Return the [X, Y] coordinate for the center point of the cell that contains the specified text.  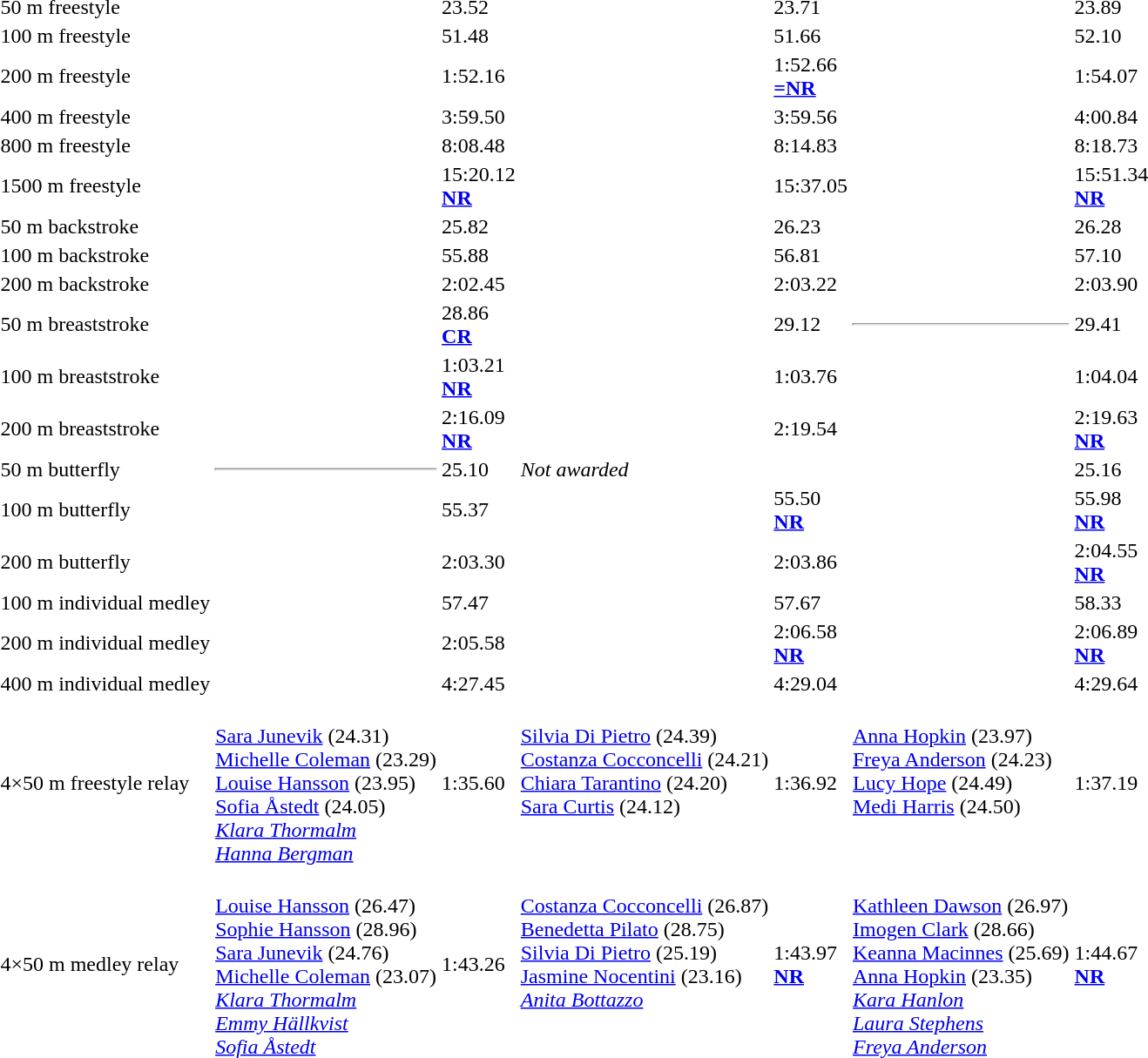
4:29.04 [811, 684]
1:03.21NR [479, 376]
1:36.92 [811, 783]
55.37 [479, 510]
8:08.48 [479, 145]
2:16.09NR [479, 428]
15:20.12NR [479, 186]
Anna Hopkin (23.97)Freya Anderson (24.23)Lucy Hope (24.49)Medi Harris (24.50) [962, 783]
1:52.66=NR [811, 77]
Not awarded [684, 469]
25.10 [479, 469]
Sara Junevik (24.31)Michelle Coleman (23.29)Louise Hansson (23.95)Sofia Åstedt (24.05)Klara ThormalmHanna Bergman [326, 783]
2:05.58 [479, 643]
3:59.50 [479, 117]
1:35.60 [479, 783]
29.12 [811, 324]
2:02.45 [479, 284]
55.50NR [811, 510]
56.81 [811, 255]
51.48 [479, 36]
57.47 [479, 603]
57.67 [811, 603]
4:27.45 [479, 684]
2:03.22 [811, 284]
28.86CR [479, 324]
2:19.54 [811, 428]
55.88 [479, 255]
8:14.83 [811, 145]
2:06.58NR [811, 643]
3:59.56 [811, 117]
2:03.30 [479, 563]
26.23 [811, 226]
1:52.16 [479, 77]
2:03.86 [811, 563]
51.66 [811, 36]
1:03.76 [811, 376]
15:37.05 [811, 186]
Silvia Di Pietro (24.39)Costanza Cocconcelli (24.21)Chiara Tarantino (24.20)Sara Curtis (24.12) [645, 783]
25.82 [479, 226]
